From the cell containing the given text, extract its center point as [x, y] coordinate. 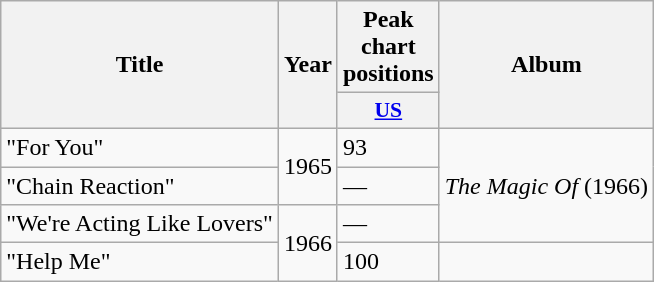
93 [388, 147]
1965 [308, 166]
The Magic Of (1966) [546, 185]
100 [388, 262]
Year [308, 65]
"Help Me" [140, 262]
US [388, 111]
"Chain Reaction" [140, 185]
Title [140, 65]
"We're Acting Like Lovers" [140, 224]
Peak chart positions [388, 47]
1966 [308, 243]
"For You" [140, 147]
Album [546, 65]
